Detect which cell encompasses the target text, then output its (X, Y) center coordinate. 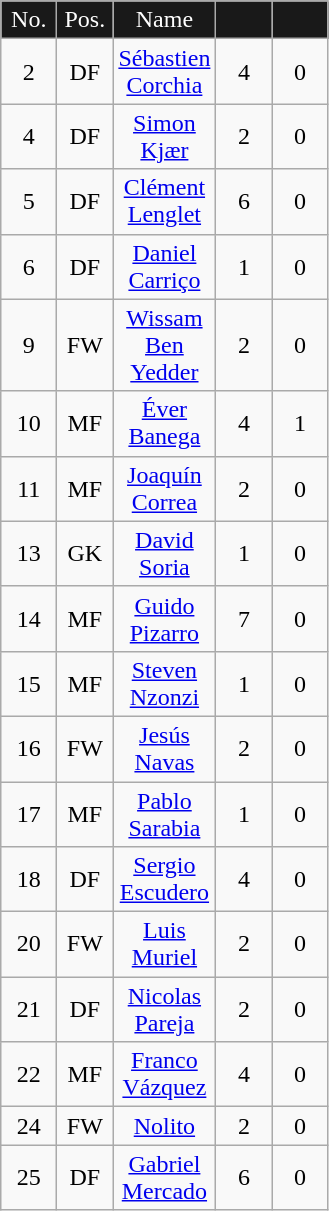
Clément Lenglet (164, 202)
Jesús Navas (164, 748)
Name (164, 20)
No. (29, 20)
Gabriel Mercado (164, 1178)
Steven Nzonzi (164, 684)
14 (29, 618)
11 (29, 488)
20 (29, 944)
15 (29, 684)
22 (29, 1074)
5 (29, 202)
Pablo Sarabia (164, 814)
7 (244, 618)
10 (29, 424)
David Soria (164, 554)
21 (29, 1010)
Luis Muriel (164, 944)
17 (29, 814)
Daniel Carriço (164, 266)
Guido Pizarro (164, 618)
Sébastien Corchia (164, 72)
Joaquín Correa (164, 488)
GK (85, 554)
25 (29, 1178)
24 (29, 1126)
Éver Banega (164, 424)
9 (29, 345)
Simon Kjær (164, 136)
18 (29, 880)
Pos. (85, 20)
Wissam Ben Yedder (164, 345)
Franco Vázquez (164, 1074)
16 (29, 748)
Nicolas Pareja (164, 1010)
Nolito (164, 1126)
Sergio Escudero (164, 880)
13 (29, 554)
